Return the [X, Y] coordinate for the center point of the cell that contains the specified text.  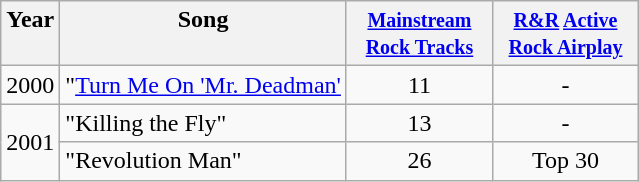
R&R Active Rock Airplay [565, 34]
26 [419, 161]
Mainstream Rock Tracks [419, 34]
"Turn Me On 'Mr. Deadman' [204, 85]
2000 [30, 85]
Song [204, 34]
13 [419, 123]
11 [419, 85]
Year [30, 34]
"Revolution Man" [204, 161]
"Killing the Fly" [204, 123]
2001 [30, 142]
Top 30 [565, 161]
